Identify which cell holds the provided text, then report its (x, y) central coordinate. 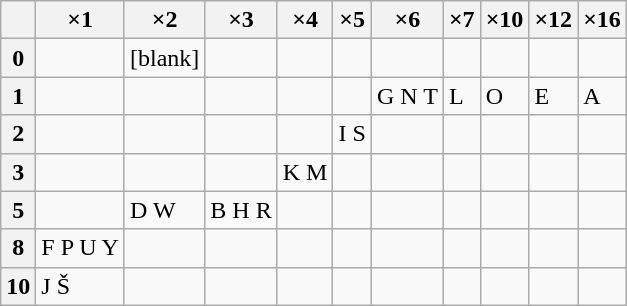
×6 (407, 20)
0 (18, 58)
3 (18, 172)
I S (352, 134)
D W (164, 210)
×16 (602, 20)
J Š (80, 286)
2 (18, 134)
×10 (504, 20)
5 (18, 210)
[blank] (164, 58)
1 (18, 96)
F P U Y (80, 248)
×3 (241, 20)
B H R (241, 210)
8 (18, 248)
K M (305, 172)
O (504, 96)
×1 (80, 20)
×5 (352, 20)
×7 (462, 20)
A (602, 96)
G N T (407, 96)
×4 (305, 20)
×2 (164, 20)
E (554, 96)
L (462, 96)
×12 (554, 20)
10 (18, 286)
